Detect which cell encompasses the target text, then output its (x, y) center coordinate. 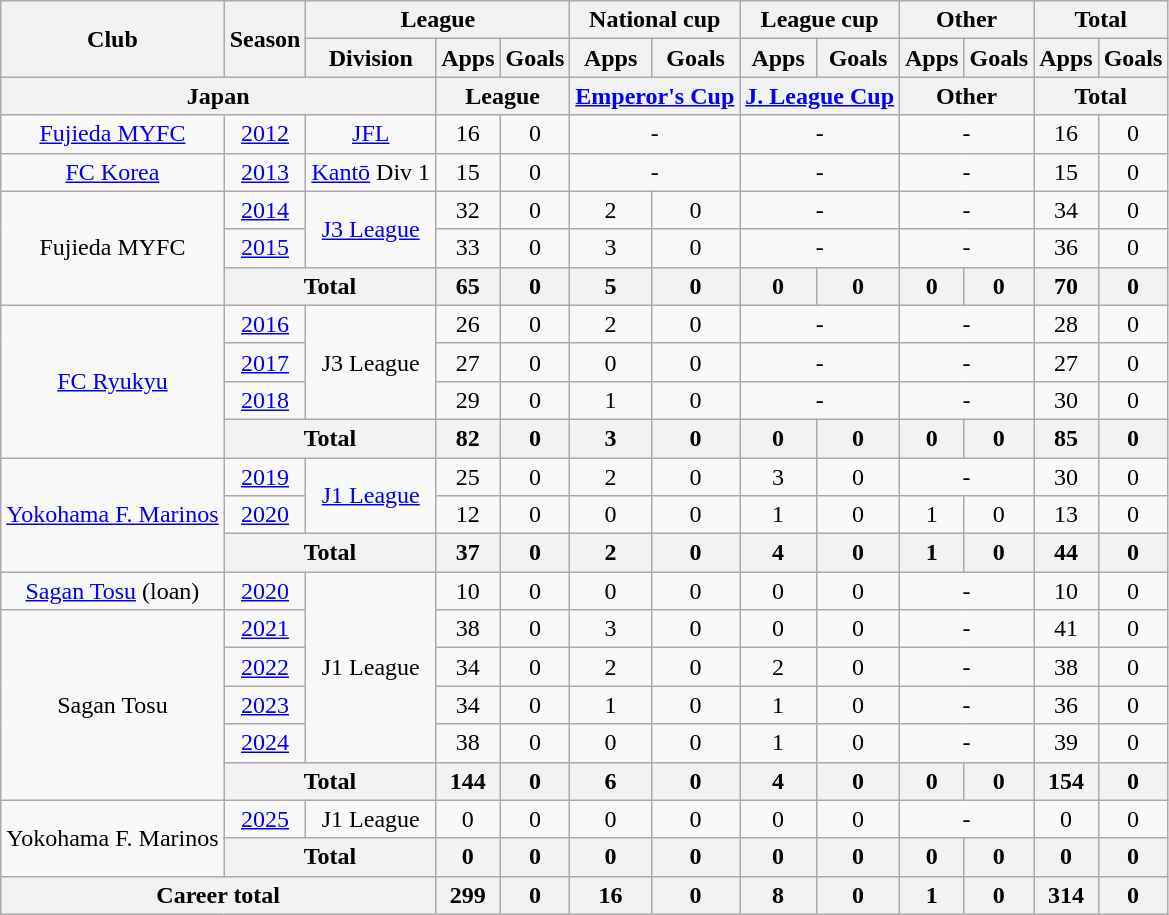
32 (468, 210)
85 (1066, 438)
6 (611, 781)
44 (1066, 553)
2023 (265, 705)
144 (468, 781)
JFL (371, 134)
13 (1066, 515)
2013 (265, 172)
70 (1066, 286)
82 (468, 438)
J. League Cup (820, 96)
29 (468, 400)
Sagan Tosu (112, 705)
2019 (265, 477)
2018 (265, 400)
65 (468, 286)
Japan (218, 96)
299 (468, 895)
2024 (265, 743)
Season (265, 39)
2016 (265, 324)
Career total (218, 895)
2012 (265, 134)
2015 (265, 248)
154 (1066, 781)
Kantō Div 1 (371, 172)
12 (468, 515)
Division (371, 58)
2022 (265, 667)
8 (778, 895)
2021 (265, 629)
Emperor's Cup (655, 96)
28 (1066, 324)
5 (611, 286)
26 (468, 324)
2025 (265, 819)
37 (468, 553)
Club (112, 39)
League cup (820, 20)
FC Korea (112, 172)
41 (1066, 629)
33 (468, 248)
2017 (265, 362)
FC Ryukyu (112, 381)
2014 (265, 210)
39 (1066, 743)
25 (468, 477)
Sagan Tosu (loan) (112, 591)
314 (1066, 895)
National cup (655, 20)
